Search for the cell housing the specified text and yield its (x, y) center coordinate. 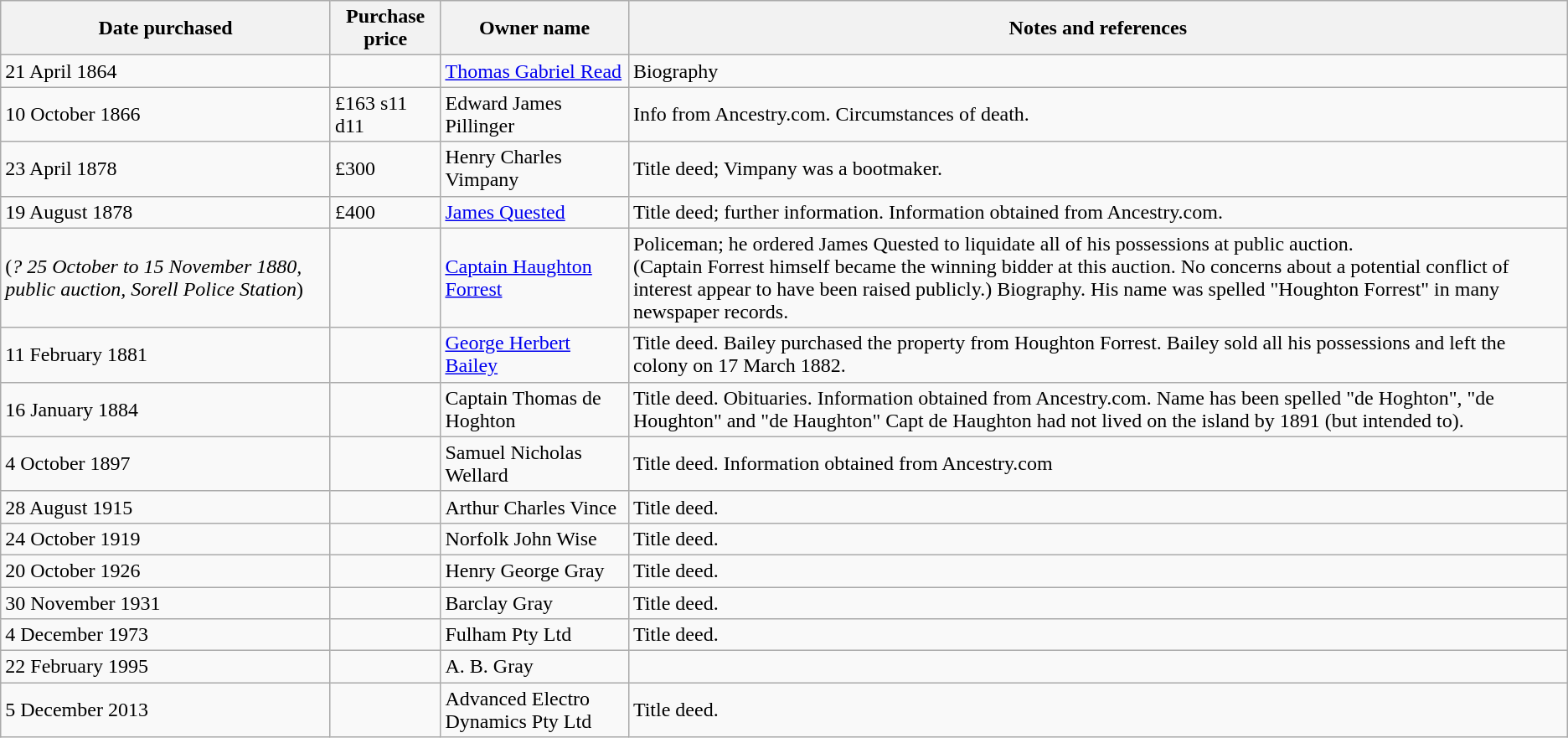
Notes and references (1097, 28)
20 October 1926 (166, 570)
James Quested (534, 212)
Biography (1097, 71)
(? 25 October to 15 November 1880, public auction, Sorell Police Station) (166, 278)
Captain Haughton Forrest (534, 278)
28 August 1915 (166, 507)
Title deed; Vimpany was a bootmaker. (1097, 169)
Advanced Electro Dynamics Pty Ltd (534, 710)
30 November 1931 (166, 602)
George Herbert Bailey (534, 355)
Title deed. Information obtained from Ancestry.com (1097, 464)
Owner name (534, 28)
4 October 1897 (166, 464)
22 February 1995 (166, 667)
5 December 2013 (166, 710)
Fulham Pty Ltd (534, 635)
16 January 1884 (166, 409)
11 February 1881 (166, 355)
£400 (385, 212)
Barclay Gray (534, 602)
Thomas Gabriel Read (534, 71)
24 October 1919 (166, 539)
23 April 1878 (166, 169)
A. B. Gray (534, 667)
4 December 1973 (166, 635)
Arthur Charles Vince (534, 507)
Info from Ancestry.com. Circumstances of death. (1097, 114)
10 October 1866 (166, 114)
£163 s11 d11 (385, 114)
Date purchased (166, 28)
Samuel Nicholas Wellard (534, 464)
Norfolk John Wise (534, 539)
Captain Thomas de Hoghton (534, 409)
21 April 1864 (166, 71)
Title deed; further information. Information obtained from Ancestry.com. (1097, 212)
Henry Charles Vimpany (534, 169)
Henry George Gray (534, 570)
Title deed. Bailey purchased the property from Houghton Forrest. Bailey sold all his possessions and left the colony on 17 March 1882. (1097, 355)
£300 (385, 169)
Edward James Pillinger (534, 114)
19 August 1878 (166, 212)
Purchase price (385, 28)
